Extract the [x, y] coordinate from the center of the cell holding the provided text.  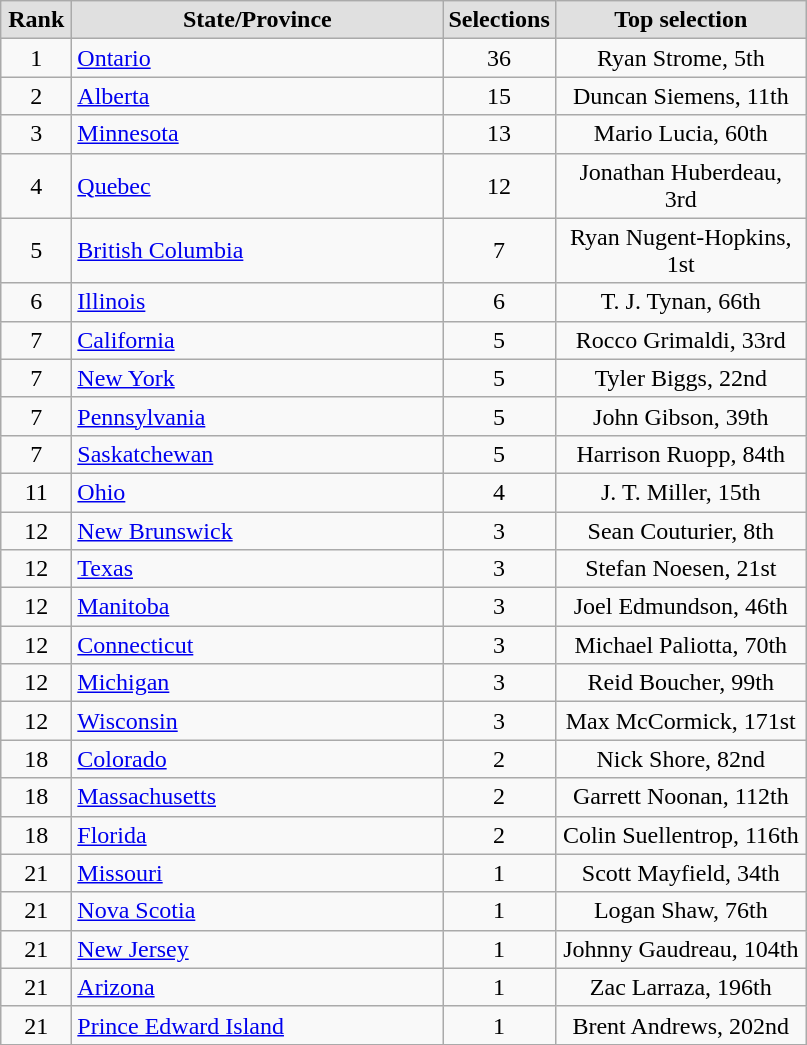
Prince Edward Island [258, 1025]
Michigan [258, 683]
Tyler Biggs, 22nd [680, 378]
Missouri [258, 873]
Michael Paliotta, 70th [680, 645]
Massachusetts [258, 797]
New Brunswick [258, 531]
Logan Shaw, 76th [680, 911]
Colorado [258, 759]
Top selection [680, 20]
Johnny Gaudreau, 104th [680, 949]
Sean Couturier, 8th [680, 531]
Zac Larraza, 196th [680, 987]
T. J. Tynan, 66th [680, 302]
Quebec [258, 186]
Ohio [258, 492]
Pennsylvania [258, 416]
Duncan Siemens, 11th [680, 96]
Arizona [258, 987]
Reid Boucher, 99th [680, 683]
Saskatchewan [258, 454]
Brent Andrews, 202nd [680, 1025]
Mario Lucia, 60th [680, 134]
Minnesota [258, 134]
Garrett Noonan, 112th [680, 797]
Connecticut [258, 645]
Harrison Ruopp, 84th [680, 454]
Rank [36, 20]
15 [499, 96]
California [258, 340]
Ryan Nugent-Hopkins, 1st [680, 250]
Rocco Grimaldi, 33rd [680, 340]
British Columbia [258, 250]
Nova Scotia [258, 911]
Jonathan Huberdeau, 3rd [680, 186]
John Gibson, 39th [680, 416]
Colin Suellentrop, 116th [680, 835]
State/Province [258, 20]
Alberta [258, 96]
Manitoba [258, 607]
Stefan Noesen, 21st [680, 569]
Scott Mayfield, 34th [680, 873]
Florida [258, 835]
36 [499, 58]
J. T. Miller, 15th [680, 492]
Ryan Strome, 5th [680, 58]
Illinois [258, 302]
Wisconsin [258, 721]
11 [36, 492]
13 [499, 134]
Max McCormick, 171st [680, 721]
New York [258, 378]
Nick Shore, 82nd [680, 759]
Ontario [258, 58]
New Jersey [258, 949]
Selections [499, 20]
Joel Edmundson, 46th [680, 607]
Texas [258, 569]
